Detect which cell encompasses the target text, then output its [x, y] center coordinate. 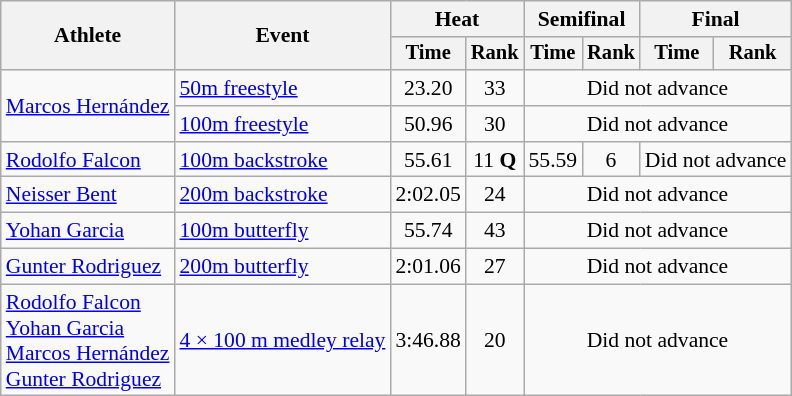
11 Q [495, 160]
2:02.05 [428, 195]
55.59 [554, 160]
Final [716, 19]
Event [282, 36]
3:46.88 [428, 340]
Neisser Bent [88, 195]
Gunter Rodriguez [88, 267]
20 [495, 340]
6 [611, 160]
Marcos Hernández [88, 106]
2:01.06 [428, 267]
23.20 [428, 88]
33 [495, 88]
100m backstroke [282, 160]
100m freestyle [282, 124]
50.96 [428, 124]
Semifinal [582, 19]
Yohan Garcia [88, 231]
100m butterfly [282, 231]
Rodolfo Falcon [88, 160]
Heat [456, 19]
4 × 100 m medley relay [282, 340]
30 [495, 124]
Athlete [88, 36]
50m freestyle [282, 88]
200m backstroke [282, 195]
Rodolfo Falcon Yohan Garcia Marcos Hernández Gunter Rodriguez [88, 340]
55.61 [428, 160]
27 [495, 267]
24 [495, 195]
55.74 [428, 231]
43 [495, 231]
200m butterfly [282, 267]
